Return the (X, Y) coordinate for the center point of the cell that contains the specified text.  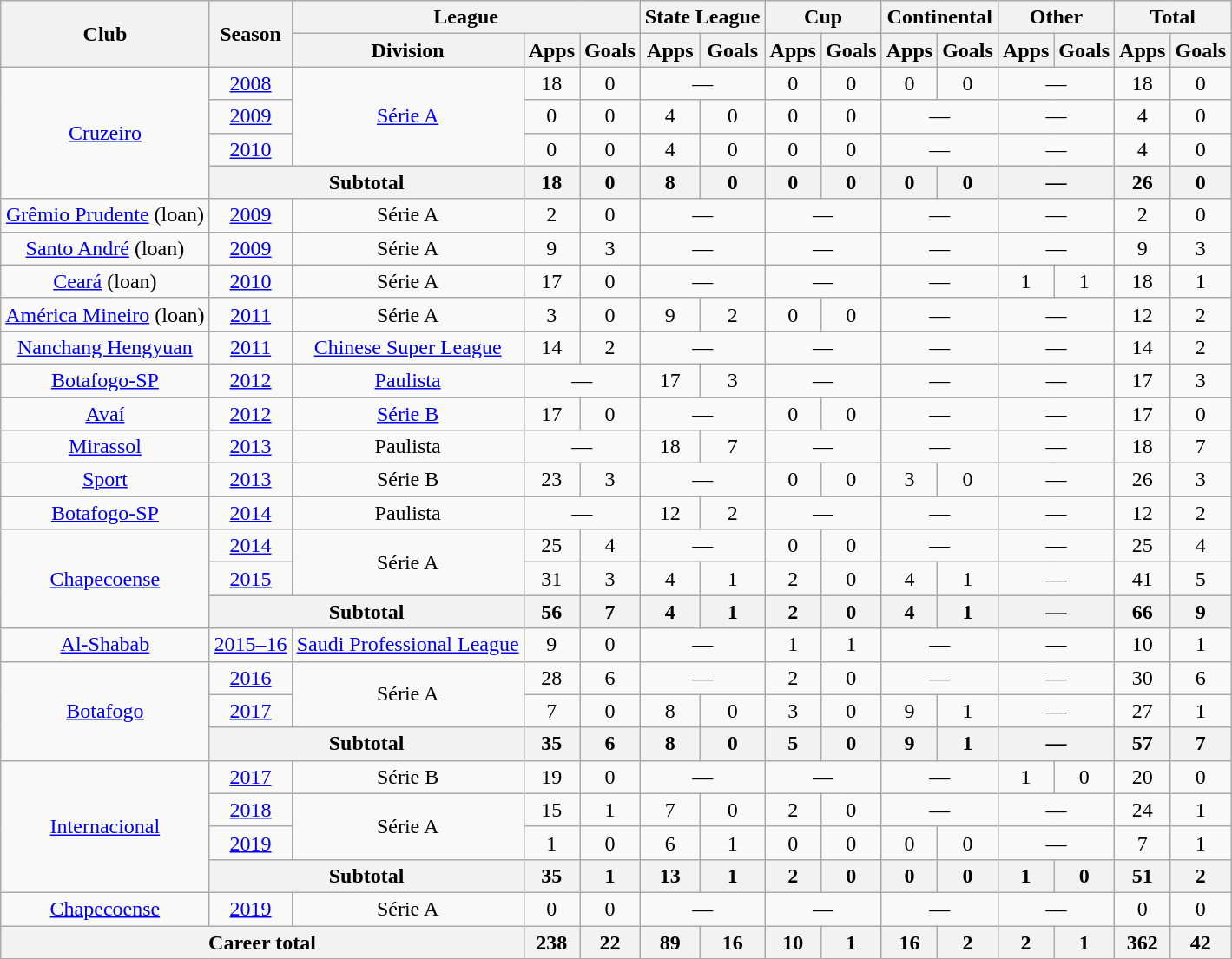
Avaí (105, 414)
238 (551, 942)
Internacional (105, 826)
State League (702, 17)
Nanchang Hengyuan (105, 347)
Mirassol (105, 447)
30 (1143, 678)
20 (1143, 777)
Total (1173, 17)
Al-Shabab (105, 645)
Santo André (loan) (105, 248)
56 (551, 612)
89 (670, 942)
51 (1143, 876)
362 (1143, 942)
Season (250, 34)
22 (610, 942)
2015 (250, 579)
Botafogo (105, 711)
Continental (939, 17)
31 (551, 579)
15 (551, 810)
41 (1143, 579)
Sport (105, 480)
2016 (250, 678)
2015–16 (250, 645)
Cup (823, 17)
Grêmio Prudente (loan) (105, 215)
Career total (262, 942)
27 (1143, 711)
28 (551, 678)
66 (1143, 612)
Division (408, 50)
2018 (250, 810)
América Mineiro (loan) (105, 314)
Ceará (loan) (105, 281)
Other (1056, 17)
57 (1143, 744)
13 (670, 876)
League (465, 17)
42 (1201, 942)
19 (551, 777)
24 (1143, 810)
23 (551, 480)
Cruzeiro (105, 133)
Chinese Super League (408, 347)
2008 (250, 83)
Club (105, 34)
Saudi Professional League (408, 645)
